From the cell containing the given text, extract its center point as [X, Y] coordinate. 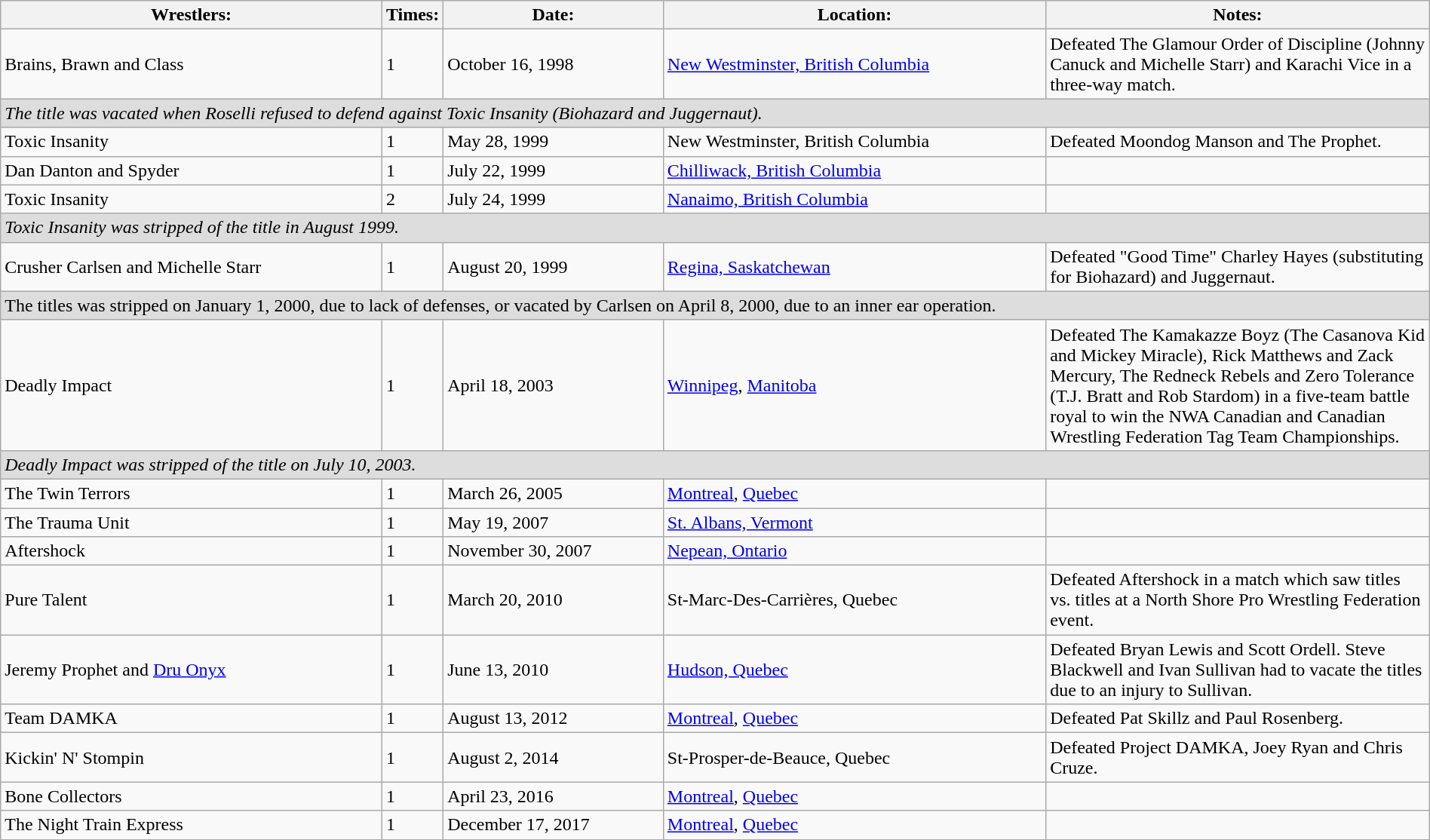
Winnipeg, Manitoba [854, 385]
Bone Collectors [192, 796]
December 17, 2017 [554, 825]
Defeated Project DAMKA, Joey Ryan and Chris Cruze. [1238, 757]
Defeated Pat Skillz and Paul Rosenberg. [1238, 719]
St. Albans, Vermont [854, 523]
June 13, 2010 [554, 670]
Kickin' N' Stompin [192, 757]
The Trauma Unit [192, 523]
St-Marc-Des-Carrières, Quebec [854, 600]
Defeated The Glamour Order of Discipline (Johnny Canuck and Michelle Starr) and Karachi Vice in a three-way match. [1238, 64]
Chilliwack, British Columbia [854, 170]
Defeated Moondog Manson and The Prophet. [1238, 142]
Nanaimo, British Columbia [854, 199]
Defeated Aftershock in a match which saw titles vs. titles at a North Shore Pro Wrestling Federation event. [1238, 600]
Jeremy Prophet and Dru Onyx [192, 670]
Crusher Carlsen and Michelle Starr [192, 267]
Nepean, Ontario [854, 551]
Team DAMKA [192, 719]
Aftershock [192, 551]
St-Prosper-de-Beauce, Quebec [854, 757]
May 19, 2007 [554, 523]
Times: [412, 15]
Location: [854, 15]
Pure Talent [192, 600]
August 20, 1999 [554, 267]
August 2, 2014 [554, 757]
Hudson, Quebec [854, 670]
May 28, 1999 [554, 142]
Defeated "Good Time" Charley Hayes (substituting for Biohazard) and Juggernaut. [1238, 267]
The titles was stripped on January 1, 2000, due to lack of defenses, or vacated by Carlsen on April 8, 2000, due to an inner ear operation. [715, 305]
April 18, 2003 [554, 385]
Dan Danton and Spyder [192, 170]
July 22, 1999 [554, 170]
October 16, 1998 [554, 64]
August 13, 2012 [554, 719]
March 20, 2010 [554, 600]
The Twin Terrors [192, 493]
The Night Train Express [192, 825]
2 [412, 199]
Date: [554, 15]
The title was vacated when Roselli refused to defend against Toxic Insanity (Biohazard and Juggernaut). [715, 113]
Wrestlers: [192, 15]
July 24, 1999 [554, 199]
April 23, 2016 [554, 796]
Defeated Bryan Lewis and Scott Ordell. Steve Blackwell and Ivan Sullivan had to vacate the titles due to an injury to Sullivan. [1238, 670]
Regina, Saskatchewan [854, 267]
Toxic Insanity was stripped of the title in August 1999. [715, 228]
March 26, 2005 [554, 493]
Brains, Brawn and Class [192, 64]
Deadly Impact [192, 385]
November 30, 2007 [554, 551]
Deadly Impact was stripped of the title on July 10, 2003. [715, 464]
Notes: [1238, 15]
